Determine the [X, Y] coordinate at the center of the cell enclosing the given text.  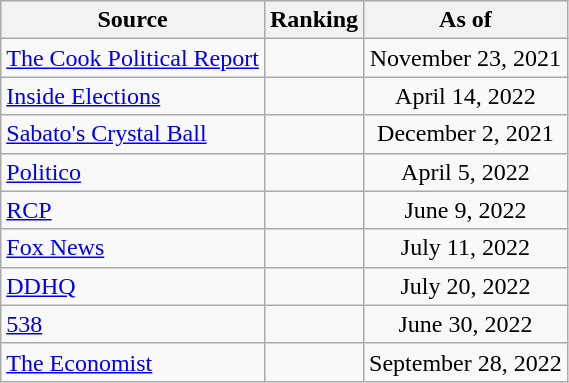
Politico [133, 172]
Fox News [133, 248]
June 9, 2022 [466, 210]
April 5, 2022 [466, 172]
July 11, 2022 [466, 248]
As of [466, 20]
September 28, 2022 [466, 362]
July 20, 2022 [466, 286]
November 23, 2021 [466, 58]
Ranking [314, 20]
Sabato's Crystal Ball [133, 134]
June 30, 2022 [466, 324]
538 [133, 324]
Source [133, 20]
DDHQ [133, 286]
The Economist [133, 362]
RCP [133, 210]
The Cook Political Report [133, 58]
December 2, 2021 [466, 134]
Inside Elections [133, 96]
April 14, 2022 [466, 96]
